Provide the [X, Y] coordinate of the cell's center where the given text is located.  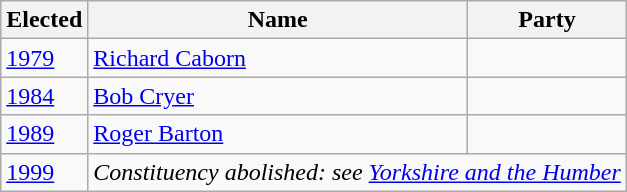
Constituency abolished: see Yorkshire and the Humber [358, 172]
Roger Barton [278, 134]
1989 [44, 134]
Richard Caborn [278, 58]
1999 [44, 172]
Name [278, 20]
Elected [44, 20]
1984 [44, 96]
Party [548, 20]
1979 [44, 58]
Bob Cryer [278, 96]
